Find where the given text appears and provide that cell's center as [X, Y] coordinate. 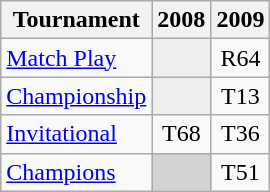
2008 [182, 20]
Invitational [76, 134]
2009 [240, 20]
Champions [76, 172]
T68 [182, 134]
T51 [240, 172]
T13 [240, 96]
R64 [240, 58]
Championship [76, 96]
Tournament [76, 20]
Match Play [76, 58]
T36 [240, 134]
